For the text-containing cell, return its midpoint in (x, y) coordinate format. 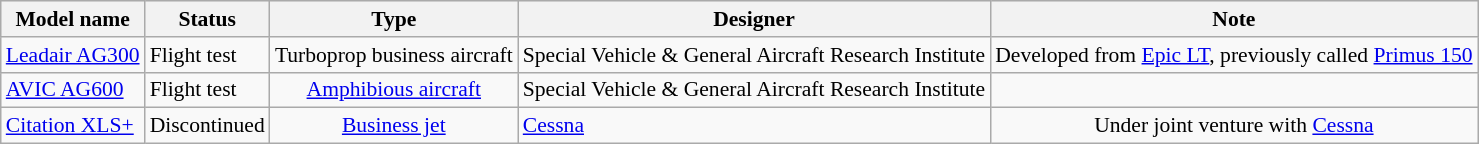
Developed from Epic LT, previously called Primus 150 (1234, 55)
Status (208, 19)
Model name (73, 19)
Designer (754, 19)
Citation XLS+ (73, 126)
Leadair AG300 (73, 55)
Note (1234, 19)
Under joint venture with Cessna (1234, 126)
Turboprop business aircraft (394, 55)
Type (394, 19)
Business jet (394, 126)
Cessna (754, 126)
AVIC AG600 (73, 90)
Discontinued (208, 126)
Amphibious aircraft (394, 90)
